Return [x, y] of the center of cell containing provided text 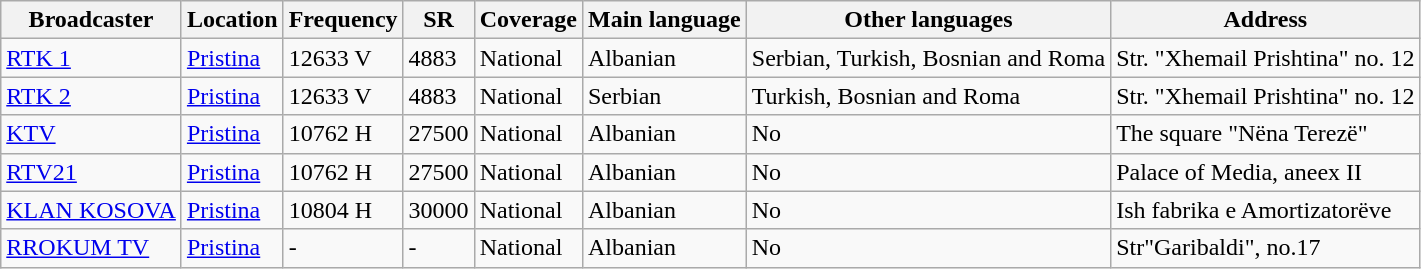
10804 H [343, 210]
Other languages [928, 20]
RTV21 [92, 172]
30000 [438, 210]
Address [1266, 20]
The square "Nëna Terezë" [1266, 134]
Broadcaster [92, 20]
SR [438, 20]
Palace of Media, aneex II [1266, 172]
Main language [664, 20]
Serbian, Turkish, Bosnian and Roma [928, 58]
Turkish, Bosnian and Roma [928, 96]
Ish fabrika e Amortizatorëve [1266, 210]
RROKUM TV [92, 248]
Location [232, 20]
KLAN KOSOVA [92, 210]
Coverage [528, 20]
KTV [92, 134]
Serbian [664, 96]
Frequency [343, 20]
RTK 1 [92, 58]
Str"Garibaldi", no.17 [1266, 248]
RTK 2 [92, 96]
